Pinpoint the cell where the given text exists, returning its (X, Y) midpoint coordinate. 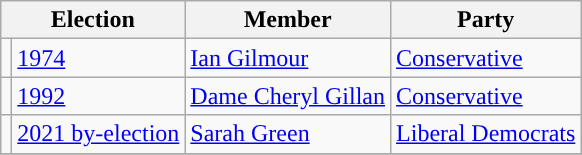
1992 (98, 96)
Ian Gilmour (288, 58)
1974 (98, 58)
Party (486, 20)
Dame Cheryl Gillan (288, 96)
Election (93, 20)
Liberal Democrats (486, 134)
Member (288, 20)
Sarah Green (288, 134)
2021 by-election (98, 134)
